Determine the (x, y) coordinate at the center of the cell enclosing the given text.  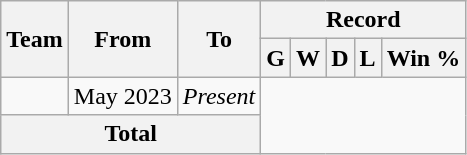
L (368, 58)
Present (218, 96)
From (122, 39)
W (308, 58)
To (218, 39)
Win % (424, 58)
May 2023 (122, 96)
G (276, 58)
Record (364, 20)
Total (131, 134)
Team (35, 39)
D (340, 58)
